Provide the (x, y) coordinate of the cell's center where the given text is located.  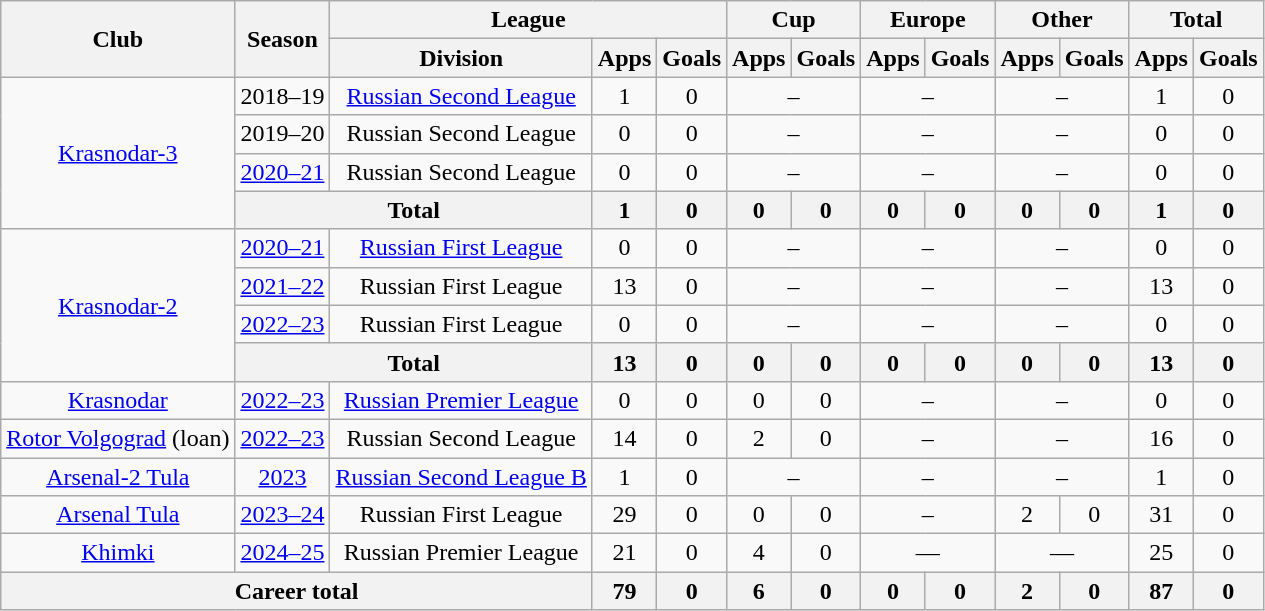
Arsenal Tula (118, 515)
Russian Second League B (461, 477)
Europe (928, 20)
Other (1062, 20)
31 (1161, 515)
Arsenal-2 Tula (118, 477)
Rotor Volgograd (loan) (118, 438)
87 (1161, 591)
2018–19 (282, 96)
Division (461, 58)
2024–25 (282, 553)
21 (624, 553)
Club (118, 39)
6 (759, 591)
25 (1161, 553)
29 (624, 515)
Khimki (118, 553)
Krasnodar (118, 400)
2019–20 (282, 134)
2023 (282, 477)
14 (624, 438)
16 (1161, 438)
League (528, 20)
Cup (794, 20)
2023–24 (282, 515)
Krasnodar-2 (118, 305)
4 (759, 553)
Krasnodar-3 (118, 153)
2021–22 (282, 286)
79 (624, 591)
Season (282, 39)
Career total (297, 591)
